Find where the given text appears and provide that cell's center as (X, Y) coordinate. 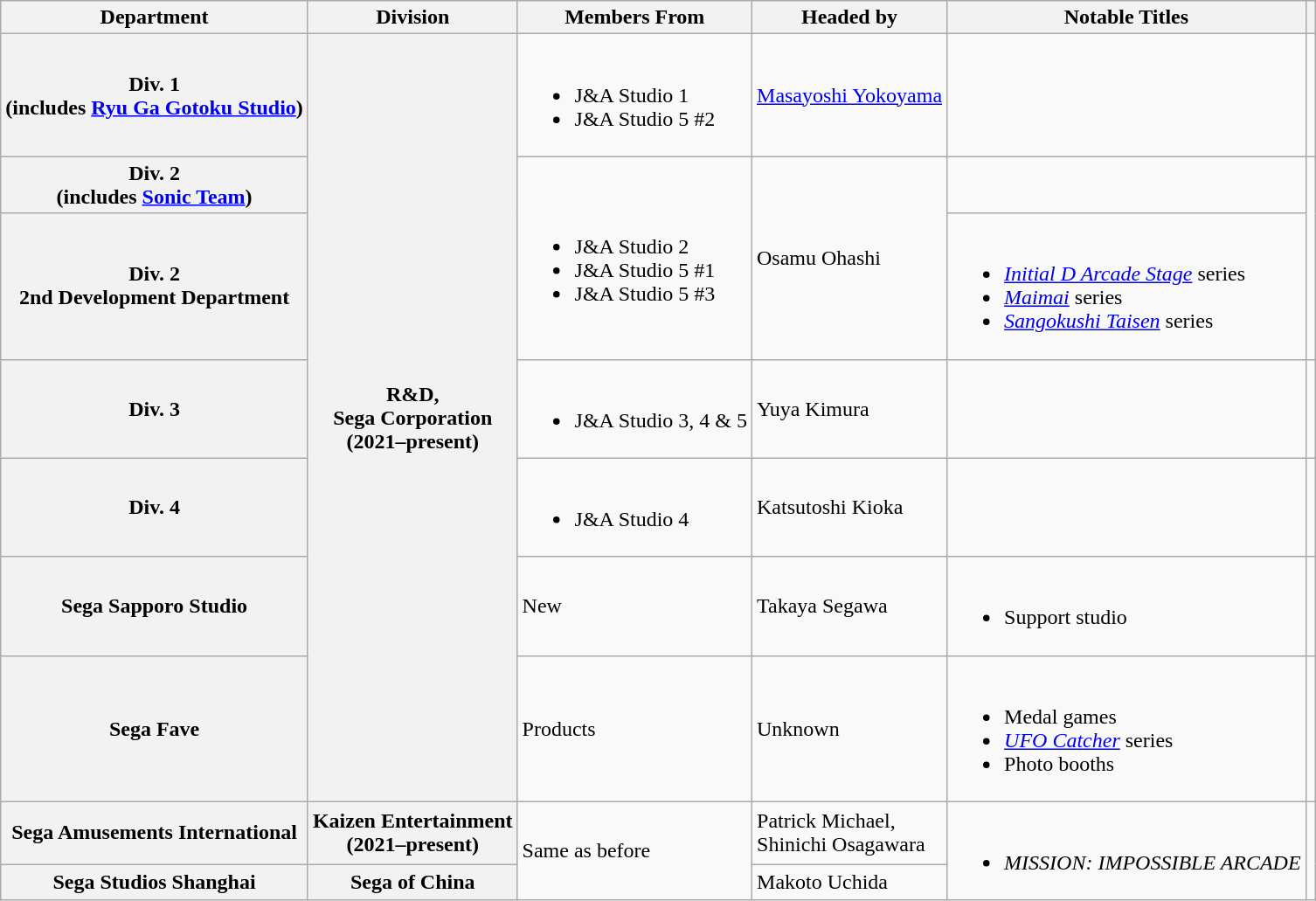
Support studio (1127, 606)
J&A Studio 1J&A Studio 5 #2 (634, 95)
Katsutoshi Kioka (849, 507)
J&A Studio 2J&A Studio 5 #1J&A Studio 5 #3 (634, 258)
Div. 22nd Development Department (155, 287)
Products (634, 729)
Div. 1(includes Ryu Ga Gotoku Studio) (155, 95)
Sega Amusements International (155, 832)
R&D,Sega Corporation(2021–present) (412, 418)
Sega Fave (155, 729)
J&A Studio 4 (634, 507)
Department (155, 17)
Yuya Kimura (849, 409)
Div. 2(includes Sonic Team) (155, 185)
Patrick Michael,Shinichi Osagawara (849, 832)
Members From (634, 17)
Sega of China (412, 883)
Same as before (634, 851)
Initial D Arcade Stage seriesMaimai seriesSangokushi Taisen series (1127, 287)
Div. 3 (155, 409)
Makoto Uchida (849, 883)
Osamu Ohashi (849, 258)
Sega Sapporo Studio (155, 606)
Sega Studios Shanghai (155, 883)
Kaizen Entertainment(2021–present) (412, 832)
Div. 4 (155, 507)
New (634, 606)
Notable Titles (1127, 17)
J&A Studio 3, 4 & 5 (634, 409)
Unknown (849, 729)
Headed by (849, 17)
Masayoshi Yokoyama (849, 95)
Medal gamesUFO Catcher seriesPhoto booths (1127, 729)
Takaya Segawa (849, 606)
Division (412, 17)
MISSION: IMPOSSIBLE ARCADE (1127, 851)
